For the text-containing cell, return its midpoint in (x, y) coordinate format. 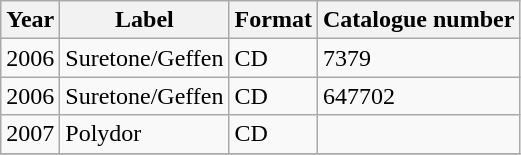
2007 (30, 134)
7379 (418, 58)
647702 (418, 96)
Label (144, 20)
Polydor (144, 134)
Catalogue number (418, 20)
Format (273, 20)
Year (30, 20)
